Locate the cell with the specified text and output its (x, y) center coordinate. 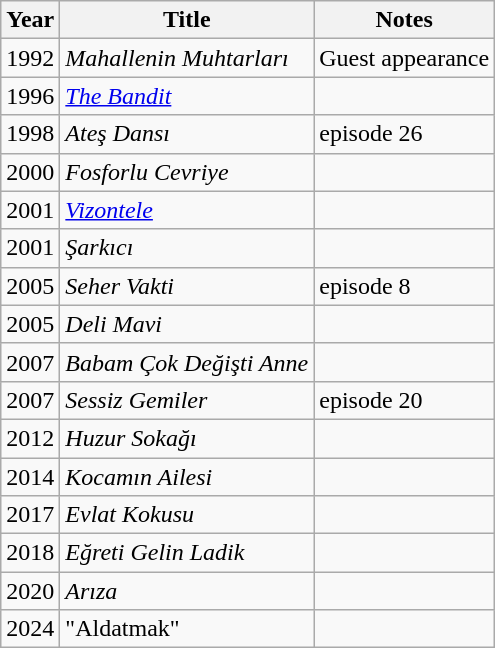
2020 (30, 591)
2024 (30, 629)
"Aldatmak" (187, 629)
Evlat Kokusu (187, 515)
2017 (30, 515)
Sessiz Gemiler (187, 400)
2014 (30, 477)
Title (187, 20)
1996 (30, 96)
episode 20 (404, 400)
Deli Mavi (187, 324)
2012 (30, 438)
Huzur Sokağı (187, 438)
Notes (404, 20)
1992 (30, 58)
Arıza (187, 591)
Guest appearance (404, 58)
Kocamın Ailesi (187, 477)
2018 (30, 553)
Mahallenin Muhtarları (187, 58)
Ateş Dansı (187, 134)
episode 8 (404, 286)
Şarkıcı (187, 248)
1998 (30, 134)
The Bandit (187, 96)
Year (30, 20)
Seher Vakti (187, 286)
Fosforlu Cevriye (187, 172)
episode 26 (404, 134)
Babam Çok Değişti Anne (187, 362)
2000 (30, 172)
Eğreti Gelin Ladik (187, 553)
Vizontele (187, 210)
